Locate the cell with the specified text and output its (X, Y) center coordinate. 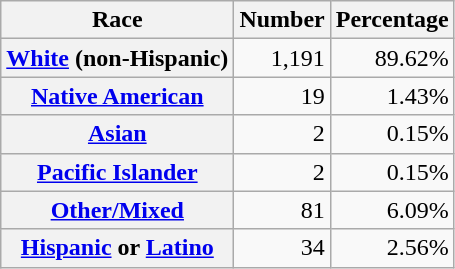
Percentage (392, 20)
81 (282, 210)
Native American (118, 96)
6.09% (392, 210)
Race (118, 20)
Asian (118, 134)
19 (282, 96)
1.43% (392, 96)
1,191 (282, 58)
2.56% (392, 248)
White (non-Hispanic) (118, 58)
89.62% (392, 58)
Hispanic or Latino (118, 248)
34 (282, 248)
Other/Mixed (118, 210)
Pacific Islander (118, 172)
Number (282, 20)
